Extract the (X, Y) coordinate from the center of the cell holding the provided text.  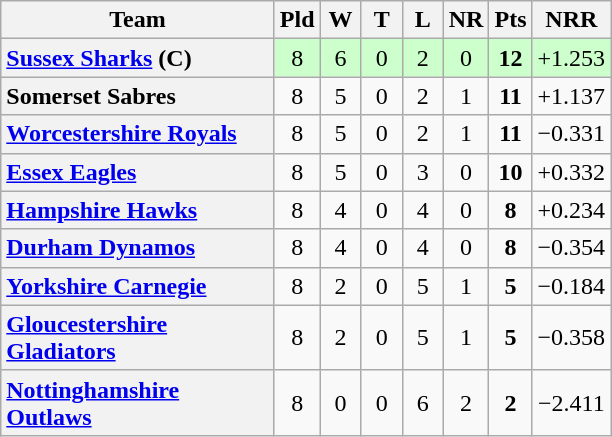
L (422, 20)
NRR (572, 20)
3 (422, 172)
Yorkshire Carnegie (138, 286)
−2.411 (572, 402)
NR (466, 20)
Sussex Sharks (C) (138, 58)
Worcestershire Royals (138, 134)
−0.358 (572, 338)
−0.184 (572, 286)
Gloucestershire Gladiators (138, 338)
10 (510, 172)
Nottinghamshire Outlaws (138, 402)
Somerset Sabres (138, 96)
W (340, 20)
+1.137 (572, 96)
Hampshire Hawks (138, 210)
Team (138, 20)
+0.332 (572, 172)
−0.354 (572, 248)
−0.331 (572, 134)
Pts (510, 20)
+1.253 (572, 58)
Essex Eagles (138, 172)
+0.234 (572, 210)
Durham Dynamos (138, 248)
T (382, 20)
12 (510, 58)
Pld (297, 20)
